Return the (X, Y) coordinate for the center point of the cell that contains the specified text.  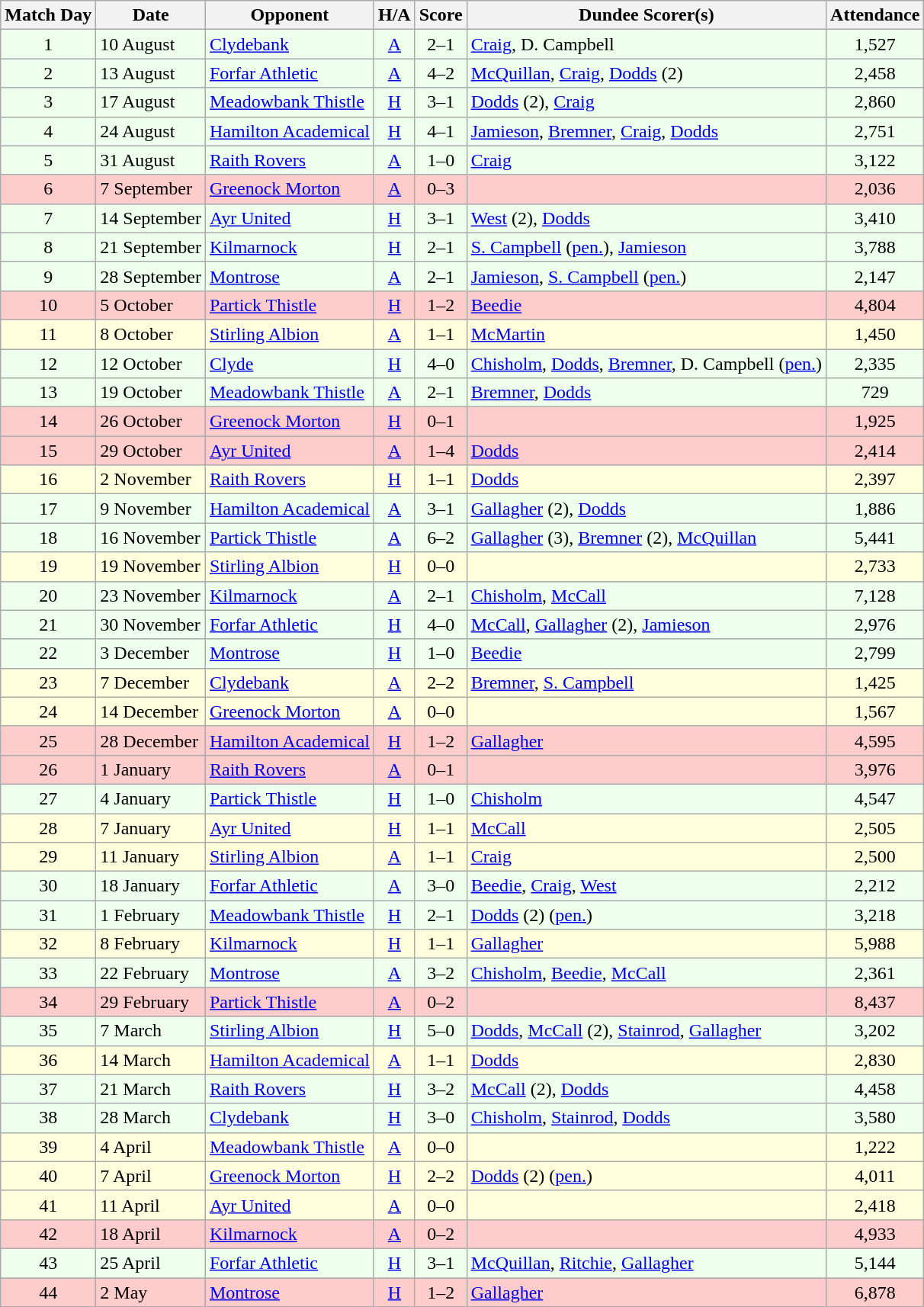
14 (49, 422)
7 September (151, 189)
22 February (151, 973)
Gallagher (3), Bremner (2), McQuillan (646, 538)
3,976 (875, 769)
12 (49, 364)
1 February (151, 915)
McQuillan, Ritchie, Gallagher (646, 1263)
9 (49, 276)
19 October (151, 393)
33 (49, 973)
1–4 (441, 451)
44 (49, 1293)
36 (49, 1060)
19 November (151, 567)
28 March (151, 1118)
40 (49, 1176)
28 (49, 827)
15 (49, 451)
2,036 (875, 189)
2,397 (875, 480)
2 November (151, 480)
5 (49, 160)
2 (49, 73)
23 November (151, 596)
Bremner, S. Campbell (646, 682)
13 August (151, 73)
Dodds (2), Craig (646, 102)
1,222 (875, 1147)
18 April (151, 1234)
39 (49, 1147)
1 January (151, 769)
3,122 (875, 160)
4 (49, 131)
McMartin (646, 334)
Chisholm, Beedie, McCall (646, 973)
6 (49, 189)
1,925 (875, 422)
4,804 (875, 305)
Chisholm (646, 798)
2,458 (875, 73)
H/A (394, 15)
38 (49, 1118)
1 (49, 44)
4,458 (875, 1089)
20 (49, 596)
26 October (151, 422)
McCall (646, 827)
26 (49, 769)
6–2 (441, 538)
2,733 (875, 567)
8 February (151, 944)
11 April (151, 1205)
17 (49, 509)
13 (49, 393)
McCall, Gallagher (2), Jamieson (646, 625)
3,788 (875, 247)
2,212 (875, 886)
23 (49, 682)
19 (49, 567)
2,505 (875, 827)
24 August (151, 131)
3,410 (875, 218)
24 (49, 711)
7,128 (875, 596)
7 December (151, 682)
29 (49, 857)
37 (49, 1089)
2,799 (875, 653)
21 (49, 625)
Chisholm, McCall (646, 596)
7 March (151, 1031)
6,878 (875, 1293)
2,751 (875, 131)
McCall (2), Dodds (646, 1089)
4,011 (875, 1176)
14 March (151, 1060)
2,500 (875, 857)
8,437 (875, 1002)
17 August (151, 102)
16 November (151, 538)
7 (49, 218)
30 November (151, 625)
2,976 (875, 625)
2,147 (875, 276)
28 December (151, 740)
Score (441, 15)
1,567 (875, 711)
2,860 (875, 102)
3,218 (875, 915)
West (2), Dodds (646, 218)
2,335 (875, 364)
4 January (151, 798)
Craig, D. Campbell (646, 44)
S. Campbell (pen.), Jamieson (646, 247)
3 (49, 102)
31 (49, 915)
4,547 (875, 798)
Attendance (875, 15)
10 (49, 305)
3,202 (875, 1031)
4–2 (441, 73)
4,933 (875, 1234)
1,886 (875, 509)
Date (151, 15)
27 (49, 798)
29 October (151, 451)
Dundee Scorer(s) (646, 15)
8 (49, 247)
Gallagher (2), Dodds (646, 509)
3,580 (875, 1118)
9 November (151, 509)
Dodds, McCall (2), Stainrod, Gallagher (646, 1031)
1,527 (875, 44)
18 January (151, 886)
7 April (151, 1176)
Jamieson, S. Campbell (pen.) (646, 276)
2,414 (875, 451)
35 (49, 1031)
28 September (151, 276)
Beedie, Craig, West (646, 886)
Jamieson, Bremner, Craig, Dodds (646, 131)
2,830 (875, 1060)
14 September (151, 218)
0–3 (441, 189)
5,144 (875, 1263)
Chisholm, Stainrod, Dodds (646, 1118)
4–1 (441, 131)
14 December (151, 711)
32 (49, 944)
5 October (151, 305)
5,441 (875, 538)
1,425 (875, 682)
21 March (151, 1089)
3 December (151, 653)
McQuillan, Craig, Dodds (2) (646, 73)
22 (49, 653)
1,450 (875, 334)
12 October (151, 364)
41 (49, 1205)
30 (49, 886)
18 (49, 538)
21 September (151, 247)
29 February (151, 1002)
Opponent (290, 15)
31 August (151, 160)
25 April (151, 1263)
11 (49, 334)
5–0 (441, 1031)
Bremner, Dodds (646, 393)
Clyde (290, 364)
42 (49, 1234)
729 (875, 393)
8 October (151, 334)
34 (49, 1002)
11 January (151, 857)
Match Day (49, 15)
2 May (151, 1293)
4 April (151, 1147)
2,418 (875, 1205)
43 (49, 1263)
7 January (151, 827)
16 (49, 480)
2,361 (875, 973)
25 (49, 740)
4,595 (875, 740)
5,988 (875, 944)
10 August (151, 44)
Chisholm, Dodds, Bremner, D. Campbell (pen.) (646, 364)
